From the cell containing the given text, extract its center point as [X, Y] coordinate. 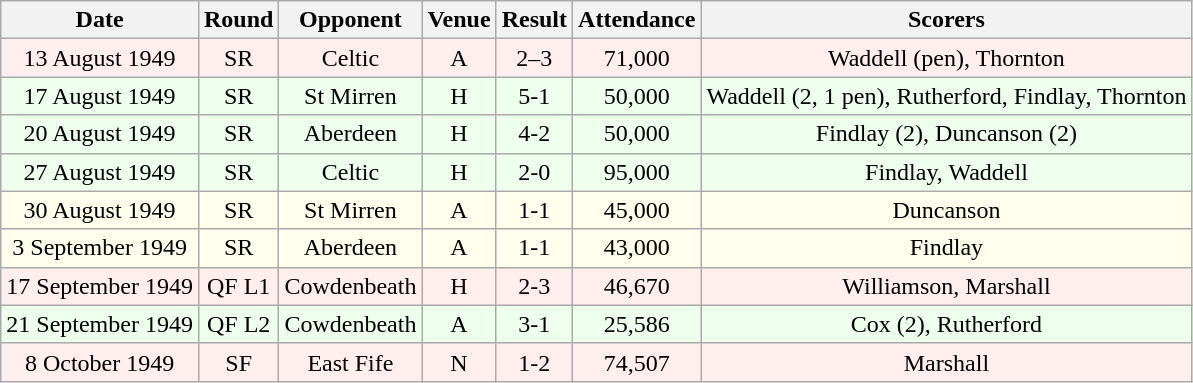
21 September 1949 [100, 324]
Scorers [946, 20]
3-1 [534, 324]
13 August 1949 [100, 58]
2-3 [534, 286]
Waddell (2, 1 pen), Rutherford, Findlay, Thornton [946, 96]
3 September 1949 [100, 248]
Waddell (pen), Thornton [946, 58]
5-1 [534, 96]
8 October 1949 [100, 362]
20 August 1949 [100, 134]
N [459, 362]
2-0 [534, 172]
Venue [459, 20]
27 August 1949 [100, 172]
SF [238, 362]
46,670 [637, 286]
Round [238, 20]
QF L2 [238, 324]
4-2 [534, 134]
East Fife [350, 362]
Findlay, Waddell [946, 172]
74,507 [637, 362]
1-2 [534, 362]
17 August 1949 [100, 96]
QF L1 [238, 286]
Attendance [637, 20]
Opponent [350, 20]
95,000 [637, 172]
2–3 [534, 58]
Duncanson [946, 210]
71,000 [637, 58]
17 September 1949 [100, 286]
Date [100, 20]
Cox (2), Rutherford [946, 324]
Findlay (2), Duncanson (2) [946, 134]
45,000 [637, 210]
43,000 [637, 248]
Marshall [946, 362]
Williamson, Marshall [946, 286]
25,586 [637, 324]
Result [534, 20]
Findlay [946, 248]
30 August 1949 [100, 210]
